For the text-containing cell, return its midpoint in [X, Y] coordinate format. 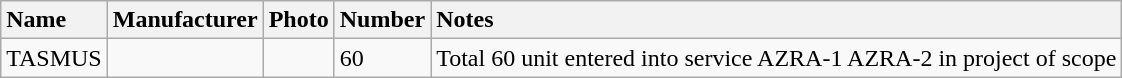
TASMUS [54, 58]
Total 60 unit entered into service AZRA-1 AZRA-2 in project of scope [776, 58]
Manufacturer [185, 20]
Notes [776, 20]
Photo [298, 20]
60 [382, 58]
Name [54, 20]
Number [382, 20]
